Return the [x, y] coordinate for the center point of the cell that contains the specified text.  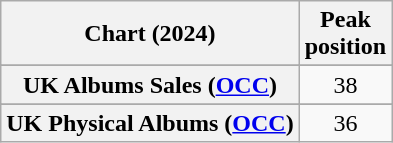
UK Albums Sales (OCC) [150, 85]
UK Physical Albums (OCC) [150, 123]
38 [345, 85]
Chart (2024) [150, 34]
Peakposition [345, 34]
36 [345, 123]
